Scan for the cell matching the given text and deliver its [X, Y] coordinate at center. 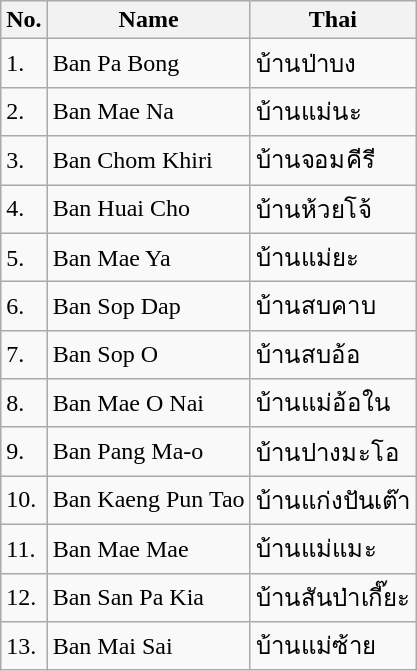
6. [24, 306]
บ้านสบคาบ [333, 306]
Thai [333, 20]
Ban Mae Ya [148, 258]
5. [24, 258]
บ้านสบอ้อ [333, 354]
Ban Mae Na [148, 112]
11. [24, 548]
4. [24, 208]
Ban Huai Cho [148, 208]
3. [24, 160]
7. [24, 354]
10. [24, 500]
Ban Sop O [148, 354]
บ้านแก่งปันเต๊า [333, 500]
12. [24, 598]
บ้านแม่นะ [333, 112]
Ban Pang Ma-o [148, 452]
บ้านแม่ยะ [333, 258]
บ้านปางมะโอ [333, 452]
No. [24, 20]
2. [24, 112]
Ban Pa Bong [148, 64]
บ้านแม่ซ้าย [333, 646]
Ban Mae O Nai [148, 404]
9. [24, 452]
13. [24, 646]
Ban Mai Sai [148, 646]
Name [148, 20]
1. [24, 64]
8. [24, 404]
Ban San Pa Kia [148, 598]
Ban Mae Mae [148, 548]
Ban Sop Dap [148, 306]
Ban Kaeng Pun Tao [148, 500]
บ้านป่าบง [333, 64]
บ้านแม่อ้อใน [333, 404]
Ban Chom Khiri [148, 160]
บ้านแม่แมะ [333, 548]
บ้านสันป่าเกี๊ยะ [333, 598]
บ้านห้วยโจ้ [333, 208]
บ้านจอมคีรี [333, 160]
